Return [X, Y] of the center of cell containing provided text 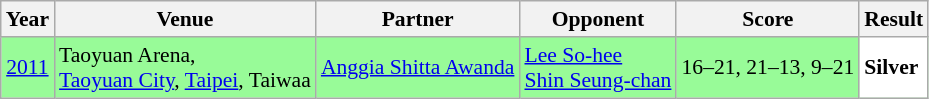
Taoyuan Arena,Taoyuan City, Taipei, Taiwaa [185, 68]
Result [894, 19]
2011 [28, 68]
Anggia Shitta Awanda [418, 68]
16–21, 21–13, 9–21 [768, 68]
Venue [185, 19]
Opponent [598, 19]
Year [28, 19]
Score [768, 19]
Silver [894, 68]
Partner [418, 19]
Lee So-hee Shin Seung-chan [598, 68]
